Output the [x, y] coordinate of the center of the cell containing the given text.  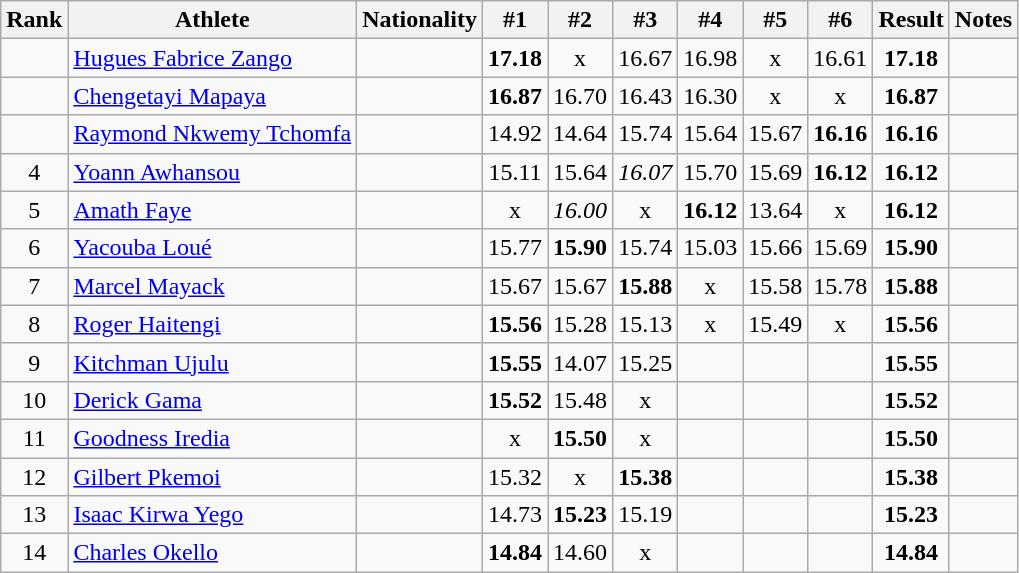
12 [34, 477]
Athlete [212, 20]
10 [34, 400]
Goodness Iredia [212, 438]
15.78 [840, 286]
16.07 [646, 172]
#4 [710, 20]
Marcel Mayack [212, 286]
Raymond Nkwemy Tchomfa [212, 134]
14.92 [514, 134]
#3 [646, 20]
Nationality [420, 20]
Isaac Kirwa Yego [212, 515]
7 [34, 286]
16.00 [580, 210]
15.19 [646, 515]
14.60 [580, 553]
13.64 [776, 210]
15.32 [514, 477]
14.07 [580, 362]
16.98 [710, 58]
9 [34, 362]
15.77 [514, 248]
16.70 [580, 96]
15.70 [710, 172]
15.66 [776, 248]
15.58 [776, 286]
8 [34, 324]
6 [34, 248]
14.64 [580, 134]
15.48 [580, 400]
15.13 [646, 324]
Rank [34, 20]
Amath Faye [212, 210]
#1 [514, 20]
Notes [983, 20]
#5 [776, 20]
Roger Haitengi [212, 324]
14.73 [514, 515]
15.25 [646, 362]
15.28 [580, 324]
5 [34, 210]
15.49 [776, 324]
15.11 [514, 172]
Yacouba Loué [212, 248]
16.61 [840, 58]
15.03 [710, 248]
13 [34, 515]
#6 [840, 20]
Chengetayi Mapaya [212, 96]
14 [34, 553]
Derick Gama [212, 400]
Charles Okello [212, 553]
#2 [580, 20]
4 [34, 172]
Result [911, 20]
Kitchman Ujulu [212, 362]
16.30 [710, 96]
11 [34, 438]
Hugues Fabrice Zango [212, 58]
Yoann Awhansou [212, 172]
Gilbert Pkemoi [212, 477]
16.67 [646, 58]
16.43 [646, 96]
